Output the [x, y] coordinate of the center of the cell containing the given text.  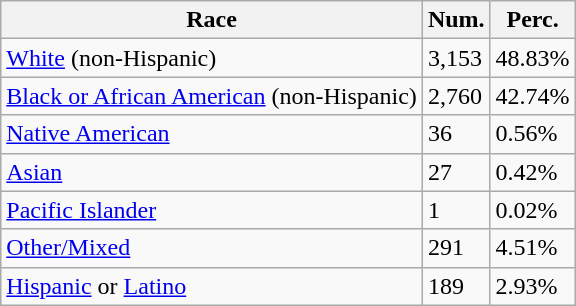
Num. [456, 20]
3,153 [456, 58]
36 [456, 134]
Pacific Islander [212, 210]
White (non-Hispanic) [212, 58]
Asian [212, 172]
Other/Mixed [212, 248]
Native American [212, 134]
291 [456, 248]
2,760 [456, 96]
Perc. [532, 20]
Black or African American (non-Hispanic) [212, 96]
27 [456, 172]
4.51% [532, 248]
0.56% [532, 134]
Race [212, 20]
0.42% [532, 172]
189 [456, 286]
0.02% [532, 210]
Hispanic or Latino [212, 286]
48.83% [532, 58]
2.93% [532, 286]
1 [456, 210]
42.74% [532, 96]
